Output the [x, y] coordinate of the center of the cell containing the given text.  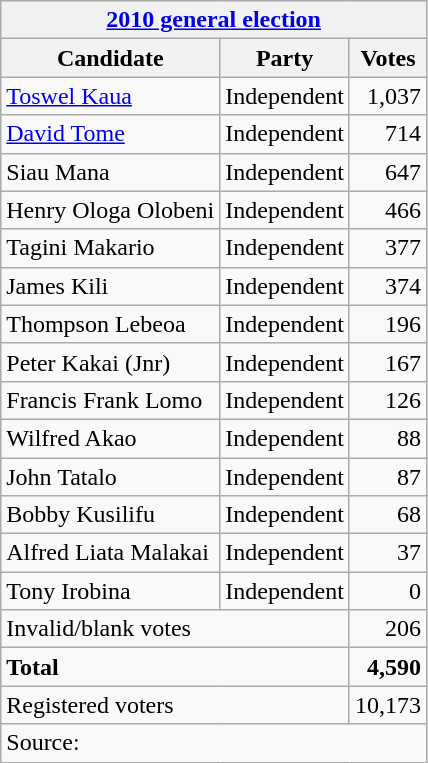
Tagini Makario [110, 248]
Peter Kakai (Jnr) [110, 362]
Alfred Liata Malakai [110, 553]
Siau Mana [110, 172]
68 [388, 515]
David Tome [110, 134]
Wilfred Akao [110, 438]
Toswel Kaua [110, 96]
Francis Frank Lomo [110, 400]
Votes [388, 58]
206 [388, 629]
John Tatalo [110, 477]
Invalid/blank votes [176, 629]
37 [388, 553]
377 [388, 248]
Candidate [110, 58]
714 [388, 134]
126 [388, 400]
Bobby Kusilifu [110, 515]
Registered voters [176, 705]
0 [388, 591]
Party [285, 58]
Tony Irobina [110, 591]
Source: [214, 743]
374 [388, 286]
Henry Ologa Olobeni [110, 210]
2010 general election [214, 20]
10,173 [388, 705]
466 [388, 210]
4,590 [388, 667]
647 [388, 172]
Thompson Lebeoa [110, 324]
Total [176, 667]
167 [388, 362]
87 [388, 477]
James Kili [110, 286]
1,037 [388, 96]
196 [388, 324]
88 [388, 438]
